Output the (x, y) coordinate of the center of the cell containing the given text.  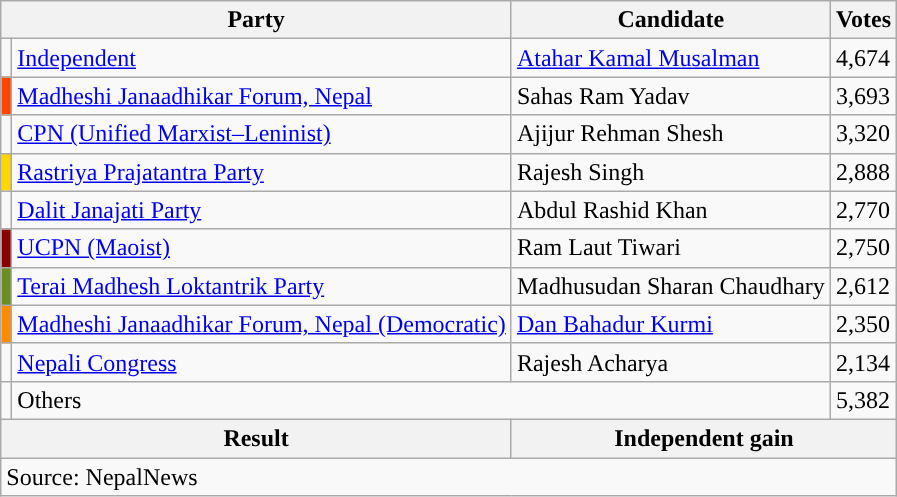
CPN (Unified Marxist–Leninist) (262, 134)
Abdul Rashid Khan (670, 210)
Dan Bahadur Kurmi (670, 324)
Madhusudan Sharan Chaudhary (670, 286)
3,320 (863, 134)
2,350 (863, 324)
2,134 (863, 362)
Votes (863, 20)
4,674 (863, 58)
2,750 (863, 248)
Rastriya Prajatantra Party (262, 172)
2,770 (863, 210)
Independent gain (704, 438)
2,888 (863, 172)
Madheshi Janaadhikar Forum, Nepal (262, 96)
Terai Madhesh Loktantrik Party (262, 286)
Madheshi Janaadhikar Forum, Nepal (Democratic) (262, 324)
5,382 (863, 400)
Party (256, 20)
Result (256, 438)
Dalit Janajati Party (262, 210)
3,693 (863, 96)
Candidate (670, 20)
Others (422, 400)
Rajesh Acharya (670, 362)
Atahar Kamal Musalman (670, 58)
Ajijur Rehman Shesh (670, 134)
Rajesh Singh (670, 172)
2,612 (863, 286)
Nepali Congress (262, 362)
UCPN (Maoist) (262, 248)
Source: NepalNews (449, 477)
Independent (262, 58)
Sahas Ram Yadav (670, 96)
Ram Laut Tiwari (670, 248)
